Scan for the cell matching the given text and deliver its (X, Y) coordinate at center. 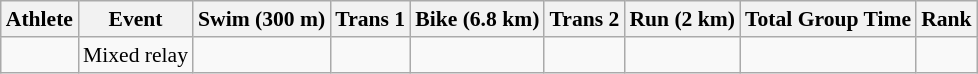
Swim (300 m) (262, 19)
Bike (6.8 km) (477, 19)
Trans 2 (584, 19)
Total Group Time (828, 19)
Mixed relay (136, 55)
Run (2 km) (682, 19)
Rank (946, 19)
Athlete (40, 19)
Event (136, 19)
Trans 1 (370, 19)
